Find where the given text appears and provide that cell's center as [x, y] coordinate. 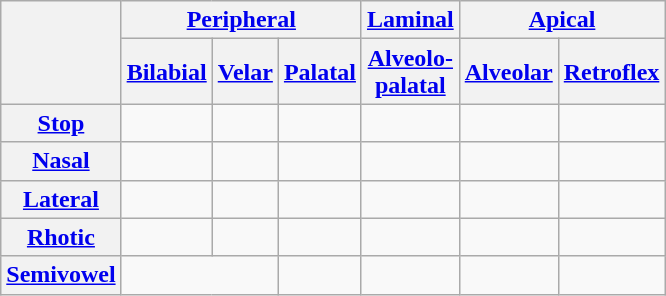
Bilabial [166, 72]
Rhotic [61, 237]
Lateral [61, 199]
Alveolo-palatal [410, 72]
Alveolar [508, 72]
Nasal [61, 161]
Velar [245, 72]
Laminal [410, 20]
Palatal [320, 72]
Peripheral [241, 20]
Apical [562, 20]
Semivowel [61, 275]
Stop [61, 123]
Retroflex [612, 72]
